Capture the cell that displays the provided text and extract its [x, y] central coordinate. 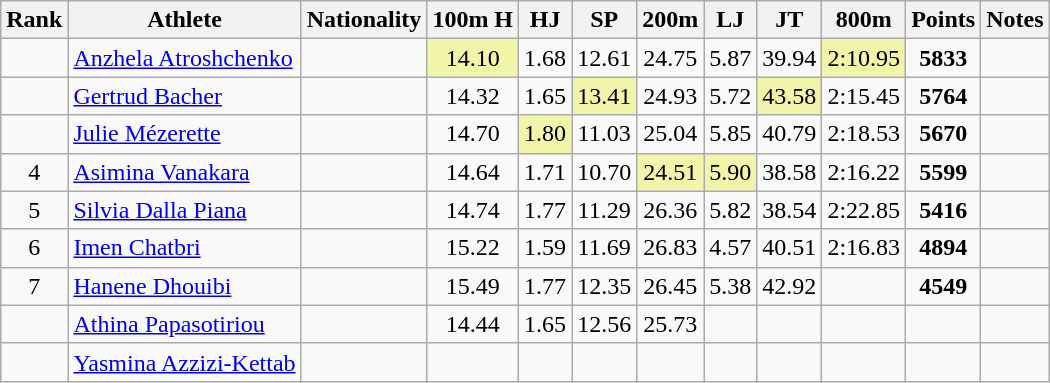
JT [790, 20]
Imen Chatbri [184, 248]
24.75 [670, 58]
2:16.83 [864, 248]
Athlete [184, 20]
12.56 [604, 324]
5 [34, 210]
4894 [944, 248]
43.58 [790, 96]
Julie Mézerette [184, 134]
Anzhela Atroshchenko [184, 58]
SP [604, 20]
14.70 [473, 134]
2:10.95 [864, 58]
Hanene Dhouibi [184, 286]
42.92 [790, 286]
10.70 [604, 172]
5599 [944, 172]
Nationality [364, 20]
5.85 [730, 134]
40.51 [790, 248]
2:18.53 [864, 134]
5833 [944, 58]
5670 [944, 134]
5764 [944, 96]
14.44 [473, 324]
HJ [546, 20]
39.94 [790, 58]
26.45 [670, 286]
11.69 [604, 248]
1.71 [546, 172]
7 [34, 286]
5.82 [730, 210]
26.36 [670, 210]
Asimina Vanakara [184, 172]
14.64 [473, 172]
11.03 [604, 134]
14.10 [473, 58]
Notes [1015, 20]
LJ [730, 20]
25.73 [670, 324]
5.90 [730, 172]
100m H [473, 20]
11.29 [604, 210]
2:22.85 [864, 210]
2:16.22 [864, 172]
25.04 [670, 134]
Silvia Dalla Piana [184, 210]
6 [34, 248]
5.38 [730, 286]
5.72 [730, 96]
40.79 [790, 134]
24.93 [670, 96]
15.49 [473, 286]
24.51 [670, 172]
26.83 [670, 248]
12.35 [604, 286]
38.54 [790, 210]
Athina Papasotiriou [184, 324]
Points [944, 20]
15.22 [473, 248]
Gertrud Bacher [184, 96]
14.32 [473, 96]
5.87 [730, 58]
38.58 [790, 172]
4549 [944, 286]
4 [34, 172]
12.61 [604, 58]
1.59 [546, 248]
1.80 [546, 134]
Rank [34, 20]
200m [670, 20]
800m [864, 20]
2:15.45 [864, 96]
1.68 [546, 58]
13.41 [604, 96]
4.57 [730, 248]
14.74 [473, 210]
Yasmina Azzizi-Kettab [184, 362]
5416 [944, 210]
